For the text-containing cell, return its midpoint in [x, y] coordinate format. 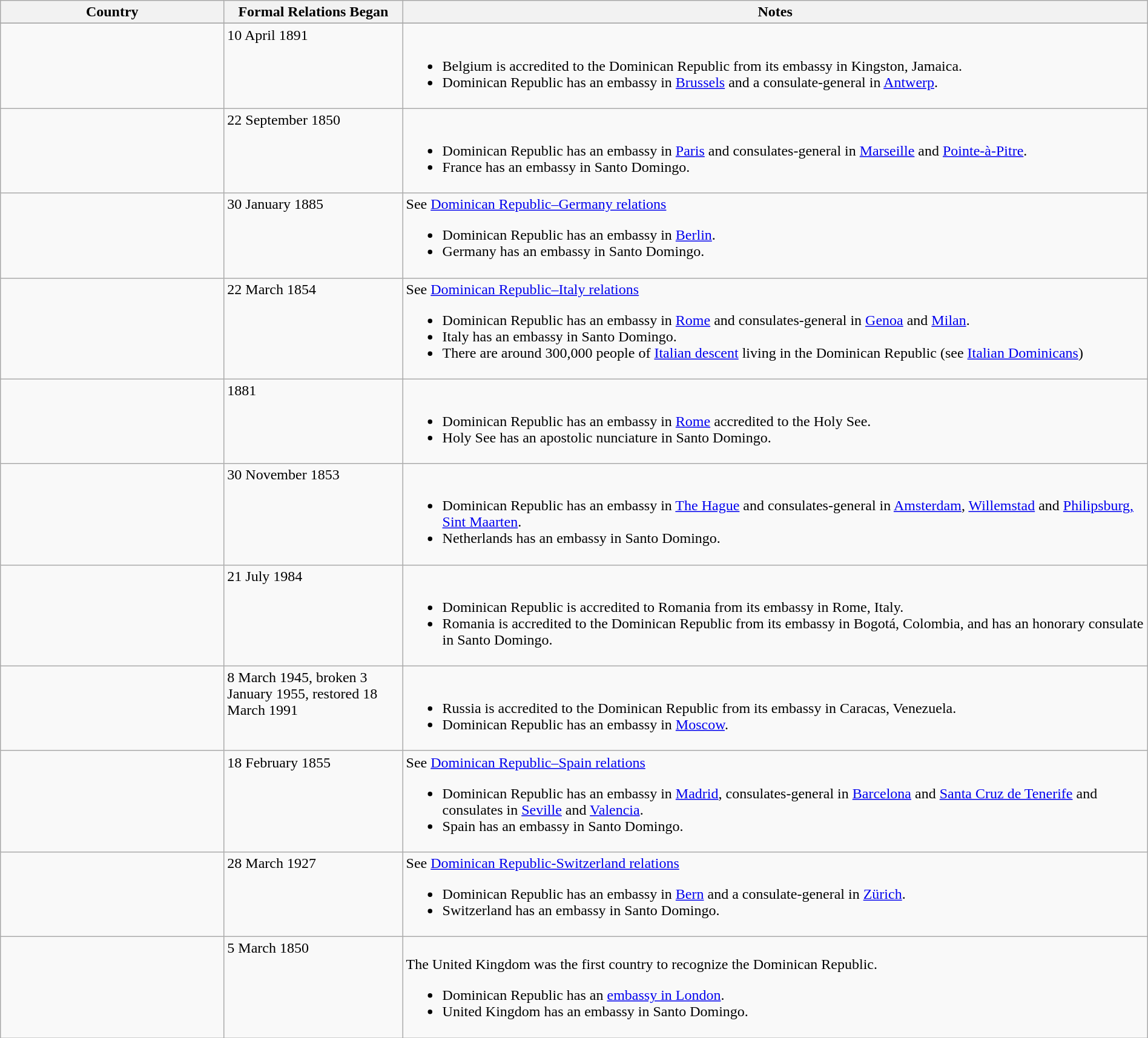
21 July 1984 [314, 615]
8 March 1945, broken 3 January 1955, restored 18 March 1991 [314, 708]
22 March 1854 [314, 328]
5 March 1850 [314, 987]
Formal Relations Began [314, 12]
Russia is accredited to the Dominican Republic from its embassy in Caracas, Venezuela.Dominican Republic has an embassy in Moscow. [775, 708]
10 April 1891 [314, 66]
Dominican Republic has an embassy in Paris and consulates-general in Marseille and Pointe-à-Pitre.France has an embassy in Santo Domingo. [775, 151]
30 November 1853 [314, 514]
28 March 1927 [314, 894]
22 September 1850 [314, 151]
1881 [314, 421]
18 February 1855 [314, 801]
30 January 1885 [314, 235]
See Dominican Republic–Germany relationsDominican Republic has an embassy in Berlin.Germany has an embassy in Santo Domingo. [775, 235]
Country [113, 12]
Dominican Republic has an embassy in Rome accredited to the Holy See.Holy See has an apostolic nunciature in Santo Domingo. [775, 421]
Notes [775, 12]
